Determine the [X, Y] coordinate at the center of the cell enclosing the given text.  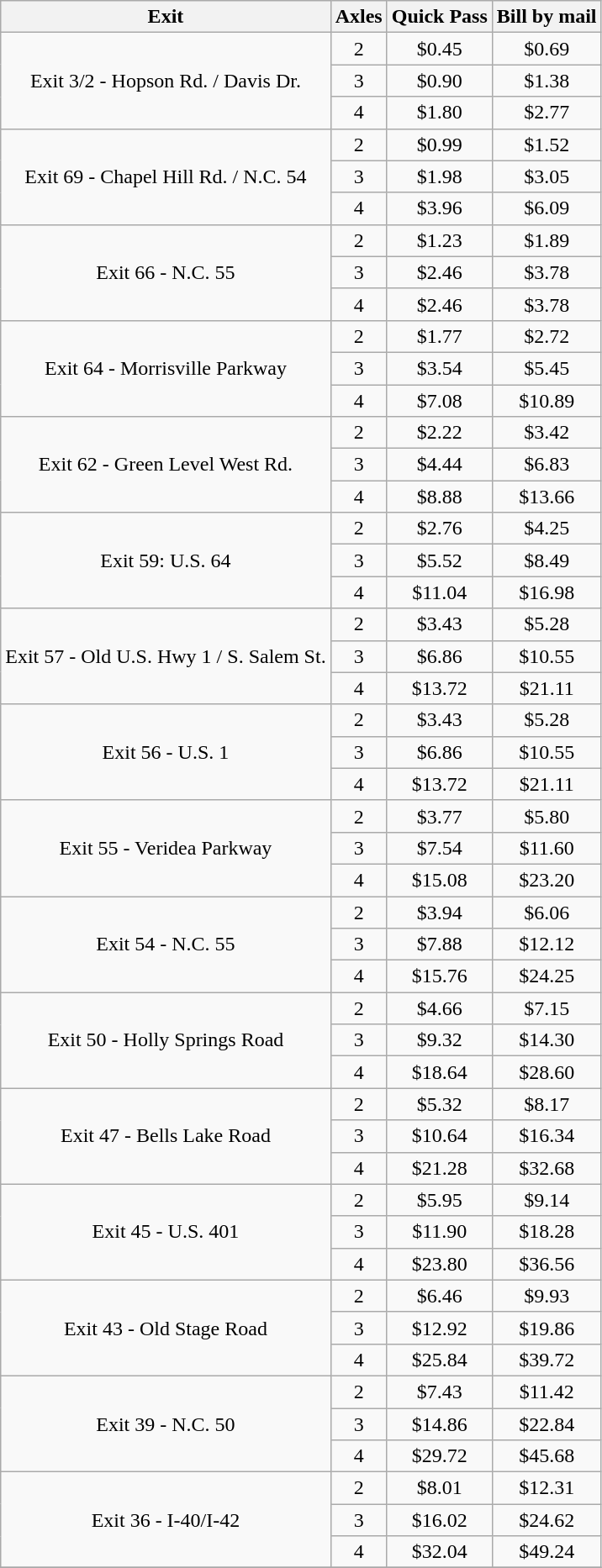
Quick Pass [439, 17]
$5.32 [439, 1104]
$4.66 [439, 1008]
$49.24 [547, 1552]
$22.84 [547, 1424]
$10.89 [547, 401]
Exit 43 - Old Stage Road [166, 1328]
$14.30 [547, 1040]
$24.25 [547, 976]
$16.98 [547, 592]
Axles [358, 17]
$12.92 [439, 1328]
$23.80 [439, 1264]
$25.84 [439, 1360]
$18.28 [547, 1232]
$15.08 [439, 880]
$7.15 [547, 1008]
$6.46 [439, 1296]
$12.31 [547, 1488]
$3.54 [439, 368]
$13.66 [547, 497]
$16.02 [439, 1520]
$10.64 [439, 1136]
$6.83 [547, 465]
$1.80 [439, 113]
$28.60 [547, 1072]
$7.43 [439, 1392]
Exit 54 - N.C. 55 [166, 944]
$11.42 [547, 1392]
$2.72 [547, 336]
$23.20 [547, 880]
$6.09 [547, 208]
Exit 56 - U.S. 1 [166, 752]
$3.96 [439, 208]
$9.14 [547, 1200]
Exit 62 - Green Level West Rd. [166, 465]
$16.34 [547, 1136]
$11.90 [439, 1232]
$5.95 [439, 1200]
$5.80 [547, 816]
$3.05 [547, 176]
$1.38 [547, 81]
$2.22 [439, 433]
$29.72 [439, 1456]
$1.52 [547, 145]
Exit 45 - U.S. 401 [166, 1232]
$0.90 [439, 81]
$9.32 [439, 1040]
$8.88 [439, 497]
$0.69 [547, 49]
Exit 66 - N.C. 55 [166, 272]
Exit 64 - Morrisville Parkway [166, 368]
$32.04 [439, 1552]
Exit 69 - Chapel Hill Rd. / N.C. 54 [166, 176]
$1.98 [439, 176]
$14.86 [439, 1424]
$7.88 [439, 944]
$0.45 [439, 49]
$4.25 [547, 529]
$3.94 [439, 912]
$1.89 [547, 240]
$12.12 [547, 944]
$3.77 [439, 816]
$8.01 [439, 1488]
$7.08 [439, 401]
Exit 36 - I-40/I-42 [166, 1520]
$45.68 [547, 1456]
$1.77 [439, 336]
$6.06 [547, 912]
$9.93 [547, 1296]
$5.45 [547, 368]
$15.76 [439, 976]
Exit 50 - Holly Springs Road [166, 1040]
$5.52 [439, 560]
Exit 39 - N.C. 50 [166, 1423]
Exit 47 - Bells Lake Road [166, 1136]
$4.44 [439, 465]
$11.04 [439, 592]
$19.86 [547, 1328]
$8.49 [547, 560]
$18.64 [439, 1072]
Exit 57 - Old U.S. Hwy 1 / S. Salem St. [166, 656]
Exit 55 - Veridea Parkway [166, 848]
Exit 59: U.S. 64 [166, 560]
$1.23 [439, 240]
$2.76 [439, 529]
$21.28 [439, 1168]
$7.54 [439, 848]
$8.17 [547, 1104]
Exit [166, 17]
$32.68 [547, 1168]
Exit 3/2 - Hopson Rd. / Davis Dr. [166, 81]
$24.62 [547, 1520]
$2.77 [547, 113]
$0.99 [439, 145]
$11.60 [547, 848]
$39.72 [547, 1360]
Bill by mail [547, 17]
$36.56 [547, 1264]
$3.42 [547, 433]
